Return the (X, Y) coordinate for the center point of the cell that contains the specified text.  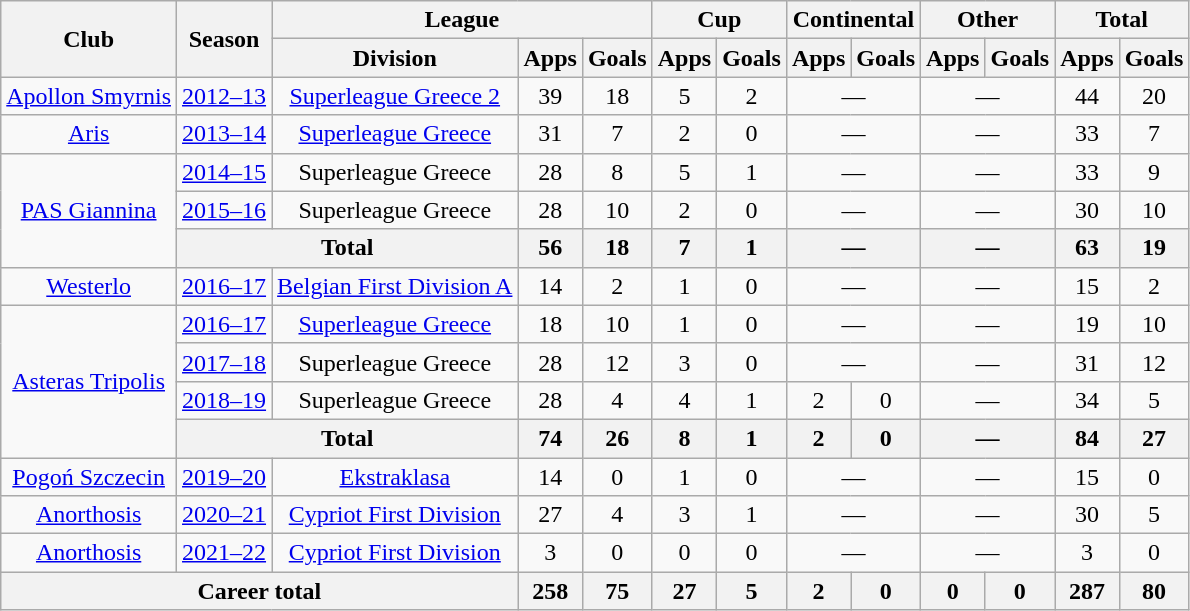
Belgian First Division A (395, 286)
Asteras Tripolis (89, 381)
2018–19 (224, 400)
PAS Giannina (89, 210)
Pogoń Szczecin (89, 477)
80 (1154, 591)
Division (395, 58)
74 (550, 438)
2013–14 (224, 134)
2021–22 (224, 553)
56 (550, 248)
Cup (719, 20)
Aris (89, 134)
Club (89, 39)
Other (988, 20)
44 (1087, 96)
Season (224, 39)
2012–13 (224, 96)
2020–21 (224, 515)
Superleague Greece 2 (395, 96)
26 (617, 438)
Career total (260, 591)
Apollon Smyrnis (89, 96)
League (462, 20)
75 (617, 591)
Continental (853, 20)
2017–18 (224, 362)
2015–16 (224, 210)
2014–15 (224, 172)
2019–20 (224, 477)
84 (1087, 438)
34 (1087, 400)
287 (1087, 591)
20 (1154, 96)
Ekstraklasa (395, 477)
39 (550, 96)
63 (1087, 248)
9 (1154, 172)
258 (550, 591)
Westerlo (89, 286)
